Scan for the cell matching the given text and deliver its [x, y] coordinate at center. 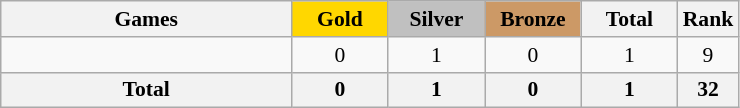
Silver [436, 19]
Rank [708, 19]
Bronze [534, 19]
32 [708, 90]
Gold [340, 19]
9 [708, 55]
Games [146, 19]
